Pinpoint the cell where the given text exists, returning its (X, Y) midpoint coordinate. 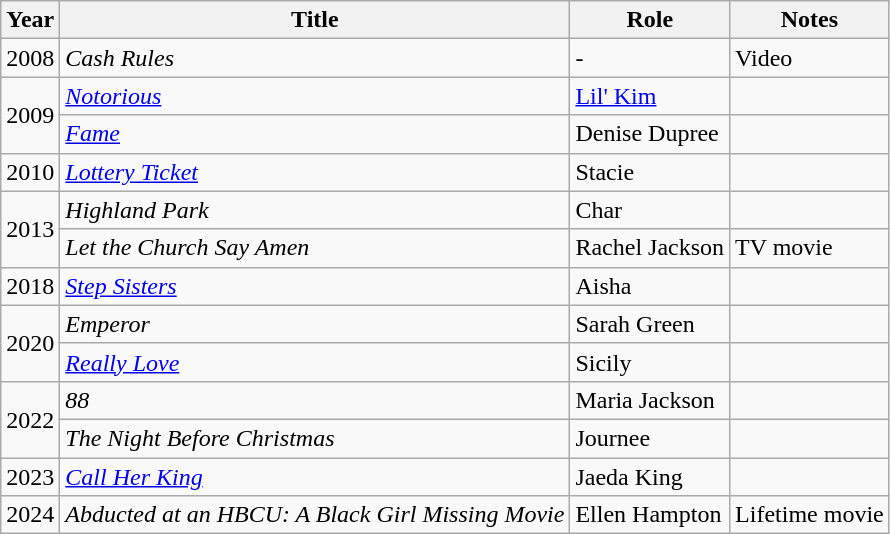
Cash Rules (315, 58)
Lifetime movie (810, 515)
Fame (315, 134)
2010 (30, 172)
2009 (30, 115)
Ellen Hampton (650, 515)
Stacie (650, 172)
2023 (30, 477)
Year (30, 20)
Video (810, 58)
Rachel Jackson (650, 248)
Sarah Green (650, 324)
Aisha (650, 286)
- (650, 58)
Notorious (315, 96)
Maria Jackson (650, 400)
2018 (30, 286)
Emperor (315, 324)
Jaeda King (650, 477)
Notes (810, 20)
2024 (30, 515)
TV movie (810, 248)
2022 (30, 419)
Highland Park (315, 210)
Denise Dupree (650, 134)
Journee (650, 438)
Sicily (650, 362)
Really Love (315, 362)
Role (650, 20)
Lottery Ticket (315, 172)
Let the Church Say Amen (315, 248)
2013 (30, 229)
The Night Before Christmas (315, 438)
Title (315, 20)
2020 (30, 343)
Abducted at an HBCU: A Black Girl Missing Movie (315, 515)
88 (315, 400)
Step Sisters (315, 286)
2008 (30, 58)
Call Her King (315, 477)
Lil' Kim (650, 96)
Char (650, 210)
